Return the [X, Y] coordinate for the center point of the cell that contains the specified text.  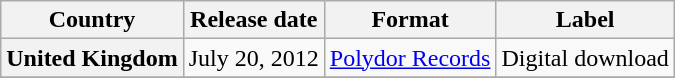
July 20, 2012 [254, 58]
Label [585, 20]
Polydor Records [410, 58]
United Kingdom [92, 58]
Format [410, 20]
Digital download [585, 58]
Country [92, 20]
Release date [254, 20]
